From the cell containing the given text, extract its center point as (X, Y) coordinate. 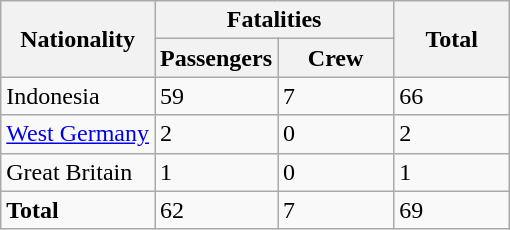
Passengers (216, 58)
59 (216, 96)
Great Britain (78, 172)
West Germany (78, 134)
Crew (336, 58)
Indonesia (78, 96)
69 (452, 210)
Fatalities (274, 20)
62 (216, 210)
Nationality (78, 39)
66 (452, 96)
